Output the (X, Y) coordinate of the center of the cell containing the given text.  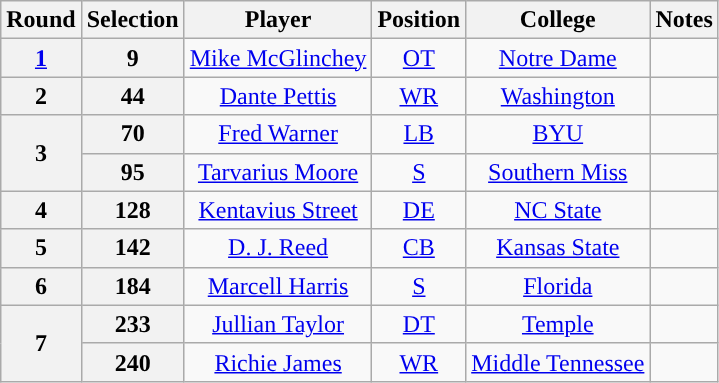
95 (132, 172)
Middle Tennessee (558, 362)
70 (132, 134)
Marcell Harris (278, 286)
4 (41, 210)
Mike McGlinchey (278, 58)
7 (41, 343)
Kentavius Street (278, 210)
Round (41, 20)
142 (132, 248)
2 (41, 96)
Washington (558, 96)
44 (132, 96)
Richie James (278, 362)
NC State (558, 210)
9 (132, 58)
Temple (558, 324)
Player (278, 20)
Dante Pettis (278, 96)
128 (132, 210)
5 (41, 248)
LB (419, 134)
Selection (132, 20)
CB (419, 248)
Fred Warner (278, 134)
1 (41, 58)
6 (41, 286)
D. J. Reed (278, 248)
240 (132, 362)
College (558, 20)
Southern Miss (558, 172)
DE (419, 210)
OT (419, 58)
Kansas State (558, 248)
233 (132, 324)
Notes (684, 20)
Tarvarius Moore (278, 172)
Jullian Taylor (278, 324)
Florida (558, 286)
184 (132, 286)
Position (419, 20)
DT (419, 324)
3 (41, 153)
Notre Dame (558, 58)
BYU (558, 134)
